Pinpoint the cell where the given text exists, returning its (X, Y) midpoint coordinate. 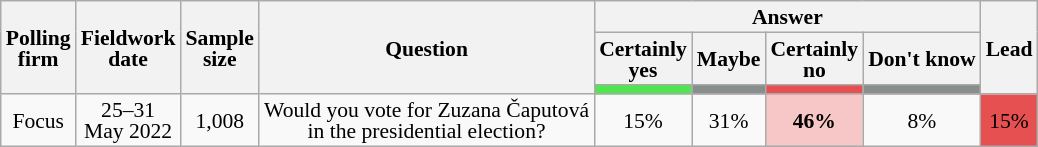
Certainlyno (814, 58)
Certainlyyes (643, 58)
25–31May 2022 (128, 121)
1,008 (220, 121)
8% (922, 121)
46% (814, 121)
Answer (788, 16)
Pollingfirm (38, 48)
Question (426, 48)
Maybe (729, 58)
Don't know (922, 58)
31% (729, 121)
Lead (1010, 48)
Focus (38, 121)
Fieldworkdate (128, 48)
Would you vote for Zuzana Čaputováin the presidential election? (426, 121)
Samplesize (220, 48)
